Search for the cell housing the specified text and yield its (X, Y) center coordinate. 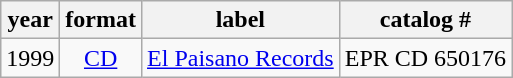
EPR CD 650176 (425, 58)
format (101, 20)
El Paisano Records (241, 58)
CD (101, 58)
label (241, 20)
catalog # (425, 20)
year (30, 20)
1999 (30, 58)
